Capture the cell that displays the provided text and extract its (x, y) central coordinate. 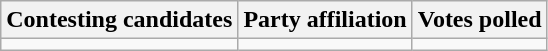
Votes polled (480, 20)
Contesting candidates (120, 20)
Party affiliation (325, 20)
